Return (X, Y) of the center of cell containing provided text 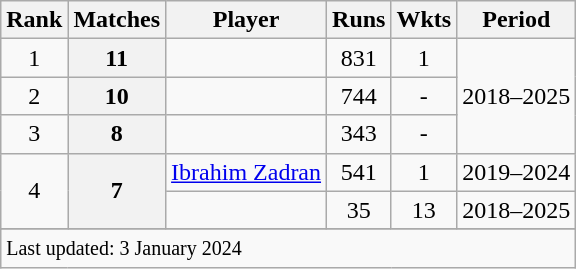
3 (34, 134)
2 (34, 96)
4 (34, 191)
Wkts (424, 20)
35 (359, 210)
2019–2024 (516, 172)
Rank (34, 20)
Player (246, 20)
831 (359, 58)
11 (117, 58)
7 (117, 191)
Runs (359, 20)
Matches (117, 20)
343 (359, 134)
8 (117, 134)
13 (424, 210)
541 (359, 172)
744 (359, 96)
10 (117, 96)
Period (516, 20)
Ibrahim Zadran (246, 172)
Last updated: 3 January 2024 (288, 248)
